For the text-containing cell, return its midpoint in [X, Y] coordinate format. 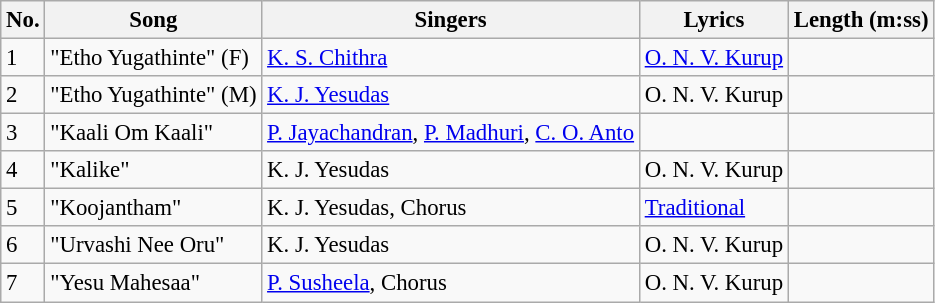
Song [154, 20]
"Kalike" [154, 170]
"Etho Yugathinte" (F) [154, 58]
P. Jayachandran, P. Madhuri, C. O. Anto [451, 133]
2 [23, 95]
"Yesu Mahesaa" [154, 283]
7 [23, 283]
Length (m:ss) [860, 20]
Lyrics [714, 20]
No. [23, 20]
P. Susheela, Chorus [451, 283]
"Etho Yugathinte" (M) [154, 95]
"Urvashi Nee Oru" [154, 245]
4 [23, 170]
5 [23, 208]
K. S. Chithra [451, 58]
"Kaali Om Kaali" [154, 133]
3 [23, 133]
K. J. Yesudas, Chorus [451, 208]
"Koojantham" [154, 208]
Singers [451, 20]
Traditional [714, 208]
6 [23, 245]
1 [23, 58]
